From the cell containing the given text, extract its center point as [X, Y] coordinate. 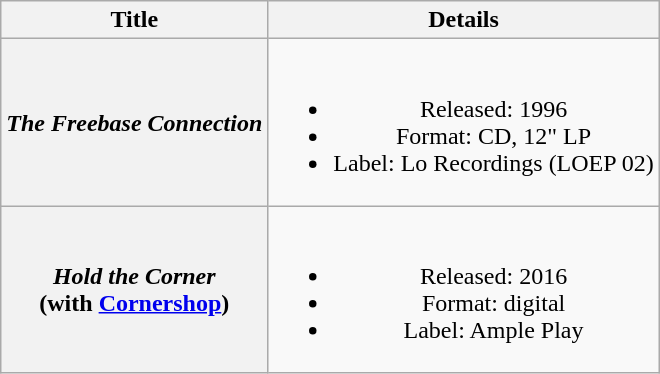
Released: 2016Format: digitalLabel: Ample Play [464, 290]
The Freebase Connection [134, 122]
Title [134, 20]
Details [464, 20]
Released: 1996Format: CD, 12" LPLabel: Lo Recordings (LOEP 02) [464, 122]
Hold the Corner (with Cornershop) [134, 290]
